Return (x, y) of the center of cell containing provided text 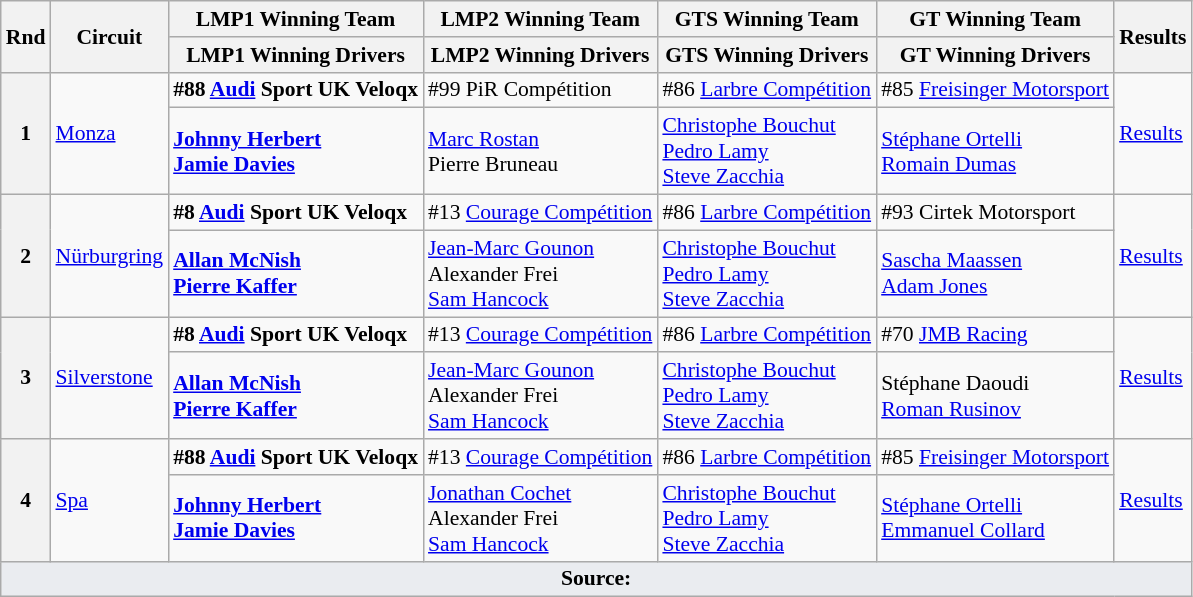
Jonathan Cochet Alexander Frei Sam Hancock (540, 518)
#70 JMB Racing (995, 335)
LMP1 Winning Team (296, 19)
Spa (109, 500)
Rnd (26, 36)
LMP1 Winning Drivers (296, 55)
LMP2 Winning Team (540, 19)
Stéphane Ortelli Emmanuel Collard (995, 518)
Stéphane Ortelli Romain Dumas (995, 152)
GT Winning Team (995, 19)
Stéphane Daoudi Roman Rusinov (995, 396)
Source: (596, 579)
#93 Cirtek Motorsport (995, 213)
Marc Rostan Pierre Bruneau (540, 152)
#99 PiR Compétition (540, 90)
Monza (109, 133)
Nürburgring (109, 256)
2 (26, 256)
Sascha Maassen Adam Jones (995, 274)
LMP2 Winning Drivers (540, 55)
GT Winning Drivers (995, 55)
GTS Winning Drivers (766, 55)
Circuit (109, 36)
4 (26, 500)
Silverstone (109, 378)
1 (26, 133)
GTS Winning Team (766, 19)
3 (26, 378)
